Detect which cell encompasses the target text, then output its (x, y) center coordinate. 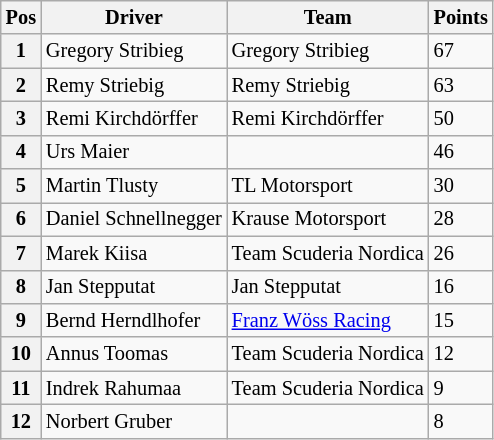
10 (21, 354)
28 (461, 219)
Urs Maier (134, 152)
Pos (21, 17)
Marek Kiisa (134, 253)
Annus Toomas (134, 354)
1 (21, 51)
46 (461, 152)
50 (461, 118)
63 (461, 85)
Norbert Gruber (134, 421)
16 (461, 287)
67 (461, 51)
2 (21, 85)
Bernd Herndlhofer (134, 320)
6 (21, 219)
7 (21, 253)
15 (461, 320)
Indrek Rahumaa (134, 388)
5 (21, 186)
3 (21, 118)
Driver (134, 17)
Team (328, 17)
Martin Tlusty (134, 186)
Krause Motorsport (328, 219)
4 (21, 152)
Daniel Schnellnegger (134, 219)
30 (461, 186)
26 (461, 253)
11 (21, 388)
TL Motorsport (328, 186)
Points (461, 17)
Franz Wöss Racing (328, 320)
